Detect which cell encompasses the target text, then output its [x, y] center coordinate. 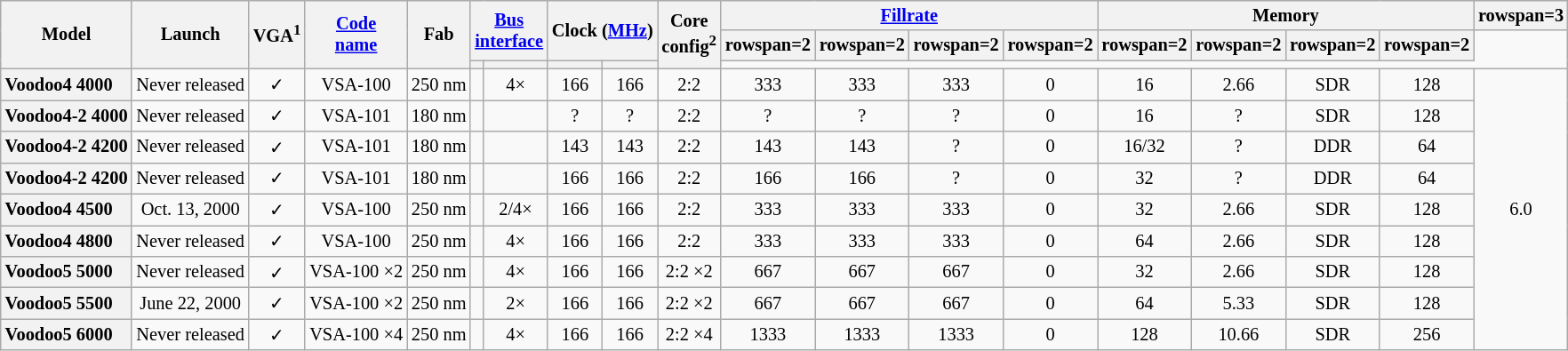
Voodoo4 4800 [67, 240]
June 22, 2000 [190, 302]
Voodoo4 4500 [67, 210]
16/32 [1144, 148]
VSA-100 ×4 [356, 334]
Oct. 13, 2000 [190, 210]
Voodoo4 4000 [67, 84]
Voodoo5 5500 [67, 302]
Voodoo4-2 4000 [67, 116]
Clock (MHz) [603, 30]
rowspan=3 [1521, 15]
Voodoo5 5000 [67, 272]
Businterface [508, 30]
2:2 ×4 [690, 334]
6.0 [1521, 209]
Launch [190, 34]
Core config2 [690, 34]
Fab [439, 34]
Fillrate [909, 15]
Memory [1285, 15]
10.66 [1238, 334]
2× [516, 302]
2/4× [516, 210]
Model [67, 34]
Codename [356, 34]
VGA1 [277, 34]
Voodoo5 6000 [67, 334]
5.33 [1238, 302]
256 [1427, 334]
